Locate the cell with the specified text and output its [X, Y] center coordinate. 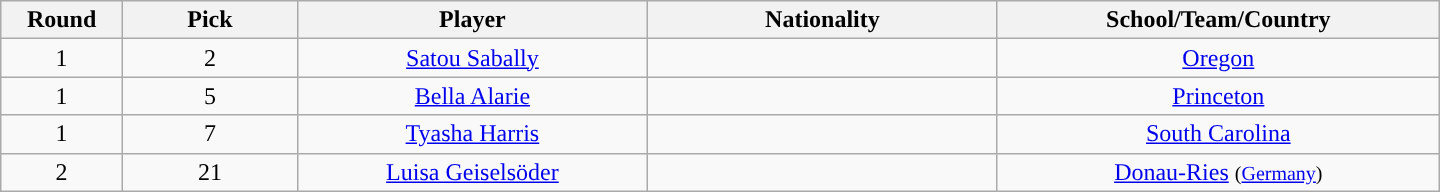
Princeton [1218, 96]
7 [210, 134]
Round [62, 20]
Donau-Ries (Germany) [1218, 172]
Bella Alarie [472, 96]
Oregon [1218, 58]
Pick [210, 20]
Satou Sabally [472, 58]
Player [472, 20]
Nationality [822, 20]
South Carolina [1218, 134]
5 [210, 96]
21 [210, 172]
Luisa Geiselsöder [472, 172]
Tyasha Harris [472, 134]
School/Team/Country [1218, 20]
